Determine the [X, Y] coordinate at the center of the cell enclosing the given text.  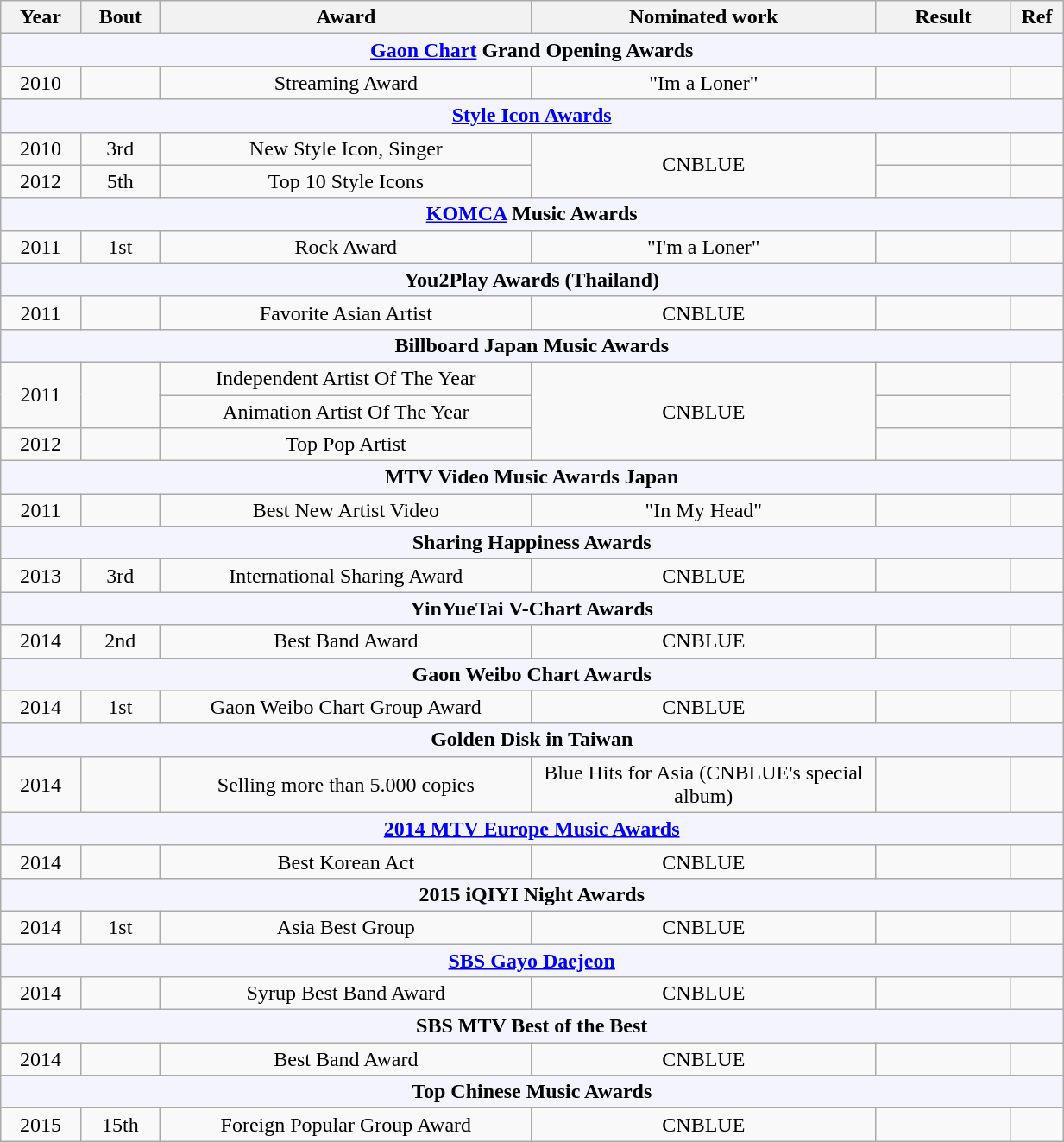
Gaon Chart Grand Opening Awards [532, 50]
2nd [120, 641]
Selling more than 5.000 copies [347, 784]
MTV Video Music Awards Japan [532, 477]
Top Chinese Music Awards [532, 1092]
Animation Artist Of The Year [347, 412]
"Im a Loner" [703, 83]
Best Korean Act [347, 861]
Top Pop Artist [347, 445]
Independent Artist Of The Year [347, 378]
Top 10 Style Icons [347, 181]
Year [41, 17]
Syrup Best Band Award [347, 994]
"In My Head" [703, 510]
15th [120, 1125]
KOMCA Music Awards [532, 214]
2015 iQIYI Night Awards [532, 894]
YinYueTai V-Chart Awards [532, 609]
Result [944, 17]
Award [347, 17]
Gaon Weibo Chart Group Award [347, 707]
Nominated work [703, 17]
Rock Award [347, 247]
Golden Disk in Taiwan [532, 740]
Style Icon Awards [532, 116]
Favorite Asian Artist [347, 312]
5th [120, 181]
Blue Hits for Asia (CNBLUE's special album) [703, 784]
Foreign Popular Group Award [347, 1125]
Asia Best Group [347, 927]
Billboard Japan Music Awards [532, 345]
Bout [120, 17]
Ref [1036, 17]
2015 [41, 1125]
"I'm a Loner" [703, 247]
New Style Icon, Singer [347, 148]
Gaon Weibo Chart Awards [532, 674]
Best New Artist Video [347, 510]
SBS Gayo Daejeon [532, 961]
International Sharing Award [347, 576]
Streaming Award [347, 83]
2013 [41, 576]
SBS MTV Best of the Best [532, 1026]
You2Play Awards (Thailand) [532, 280]
2014 MTV Europe Music Awards [532, 829]
Sharing Happiness Awards [532, 543]
